Search for the cell housing the specified text and yield its [x, y] center coordinate. 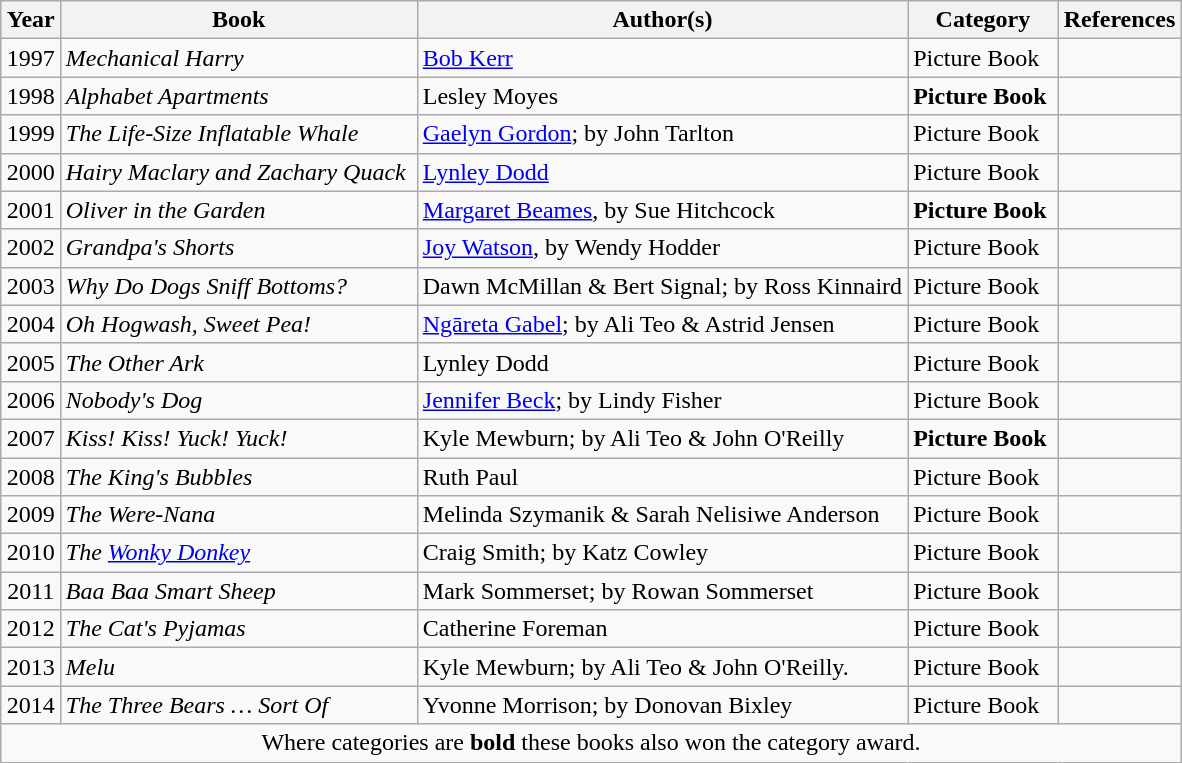
2009 [30, 515]
2007 [30, 438]
Ngāreta Gabel; by Ali Teo & Astrid Jensen [662, 324]
Bob Kerr [662, 58]
References [1120, 20]
Alphabet Apartments [238, 96]
The Cat's Pyjamas [238, 629]
2002 [30, 248]
Author(s) [662, 20]
Nobody's Dog [238, 400]
2014 [30, 705]
The Three Bears … Sort Of [238, 705]
Craig Smith; by Katz Cowley [662, 553]
Margaret Beames, by Sue Hitchcock [662, 210]
2013 [30, 667]
Kyle Mewburn; by Ali Teo & John O'Reilly [662, 438]
2003 [30, 286]
Yvonne Morrison; by Donovan Bixley [662, 705]
2008 [30, 477]
Joy Watson, by Wendy Hodder [662, 248]
2012 [30, 629]
Gaelyn Gordon; by John Tarlton [662, 134]
Where categories are bold these books also won the category award. [591, 743]
2010 [30, 553]
Kiss! Kiss! Yuck! Yuck! [238, 438]
2005 [30, 362]
Why Do Dogs Sniff Bottoms? [238, 286]
The Life-Size Inflatable Whale [238, 134]
Oliver in the Garden [238, 210]
2006 [30, 400]
Baa Baa Smart Sheep [238, 591]
Hairy Maclary and Zachary Quack [238, 172]
2001 [30, 210]
2011 [30, 591]
2004 [30, 324]
The Other Ark [238, 362]
Lesley Moyes [662, 96]
Melu [238, 667]
1997 [30, 58]
1998 [30, 96]
Mechanical Harry [238, 58]
2000 [30, 172]
Grandpa's Shorts [238, 248]
Kyle Mewburn; by Ali Teo & John O'Reilly. [662, 667]
The King's Bubbles [238, 477]
Oh Hogwash, Sweet Pea! [238, 324]
Jennifer Beck; by Lindy Fisher [662, 400]
Book [238, 20]
Catherine Foreman [662, 629]
Mark Sommerset; by Rowan Sommerset [662, 591]
1999 [30, 134]
Ruth Paul [662, 477]
Year [30, 20]
The Wonky Donkey [238, 553]
The Were-Nana [238, 515]
Dawn McMillan & Bert Signal; by Ross Kinnaird [662, 286]
Melinda Szymanik & Sarah Nelisiwe Anderson [662, 515]
Category [984, 20]
